Capture the cell that displays the provided text and extract its [x, y] central coordinate. 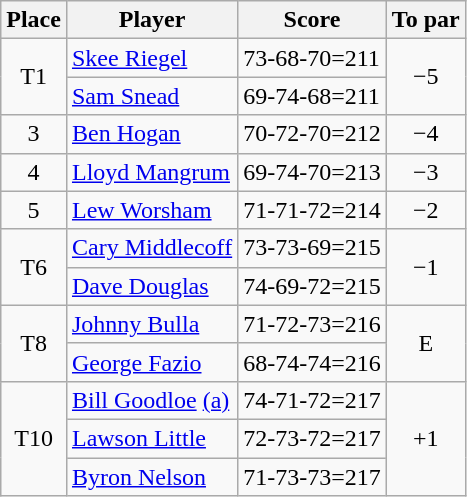
Byron Nelson [152, 477]
+1 [426, 438]
Bill Goodloe (a) [152, 400]
−2 [426, 210]
George Fazio [152, 362]
73-68-70=211 [312, 58]
Johnny Bulla [152, 324]
Place [34, 20]
−3 [426, 172]
72-73-72=217 [312, 438]
T8 [34, 343]
E [426, 343]
To par [426, 20]
T6 [34, 267]
−1 [426, 267]
Player [152, 20]
71-71-72=214 [312, 210]
70-72-70=212 [312, 134]
−4 [426, 134]
T10 [34, 438]
4 [34, 172]
Ben Hogan [152, 134]
Cary Middlecoff [152, 248]
Lew Worsham [152, 210]
69-74-70=213 [312, 172]
3 [34, 134]
Score [312, 20]
73-73-69=215 [312, 248]
68-74-74=216 [312, 362]
T1 [34, 77]
Skee Riegel [152, 58]
Sam Snead [152, 96]
71-72-73=216 [312, 324]
5 [34, 210]
−5 [426, 77]
Lloyd Mangrum [152, 172]
Lawson Little [152, 438]
Dave Douglas [152, 286]
71-73-73=217 [312, 477]
69-74-68=211 [312, 96]
74-69-72=215 [312, 286]
74-71-72=217 [312, 400]
